Find where the given text appears and provide that cell's center as [x, y] coordinate. 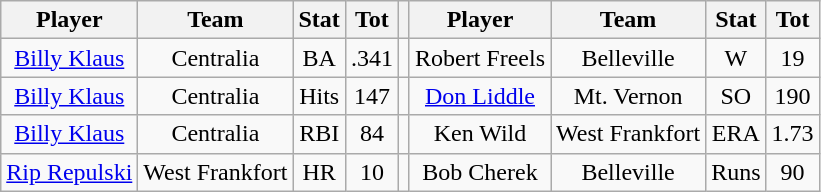
147 [372, 96]
90 [792, 172]
Runs [736, 172]
Bob Cherek [480, 172]
Hits [319, 96]
HR [319, 172]
84 [372, 134]
Robert Freels [480, 58]
19 [792, 58]
.341 [372, 58]
Ken Wild [480, 134]
10 [372, 172]
Don Liddle [480, 96]
Mt. Vernon [628, 96]
190 [792, 96]
Rip Repulski [70, 172]
ERA [736, 134]
SO [736, 96]
BA [319, 58]
RBI [319, 134]
1.73 [792, 134]
W [736, 58]
